Search for the cell housing the specified text and yield its [x, y] center coordinate. 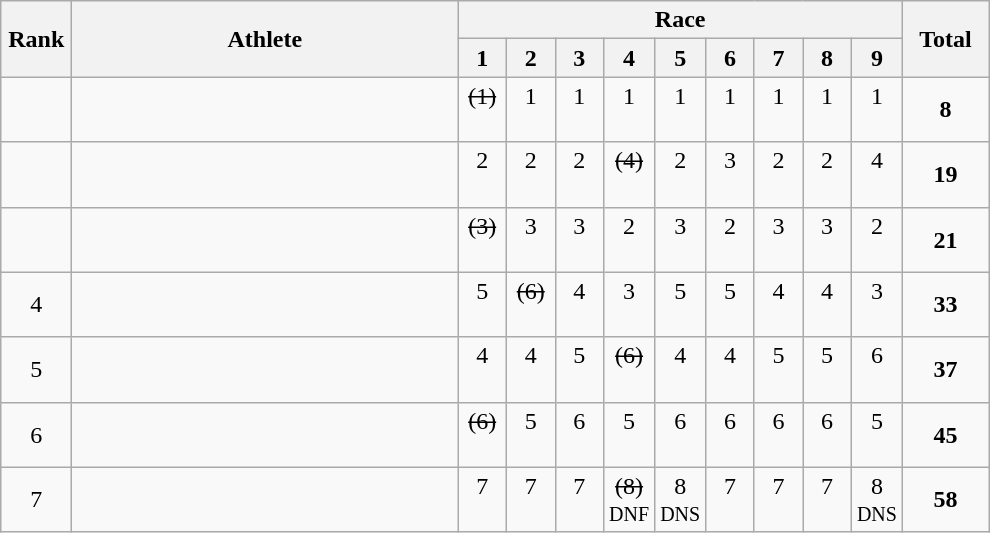
19 [945, 174]
(4) [630, 174]
(1) [482, 110]
33 [945, 304]
37 [945, 370]
(3) [482, 240]
(8)DNF [630, 500]
45 [945, 434]
Rank [36, 39]
9 [876, 58]
58 [945, 500]
Race [680, 20]
Athlete [265, 39]
Total [945, 39]
21 [945, 240]
